Pinpoint the cell where the given text exists, returning its [x, y] midpoint coordinate. 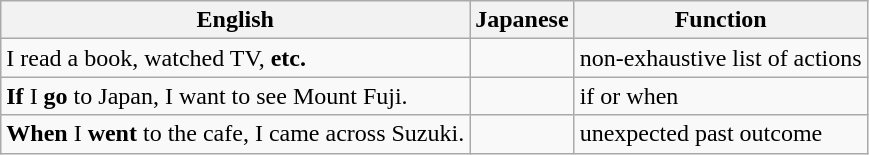
Function [720, 20]
When I went to the cafe, I came across Suzuki. [236, 134]
unexpected past outcome [720, 134]
if or when [720, 96]
I read a book, watched TV, etc. [236, 58]
non‑exhaustive list of actions [720, 58]
If I go to Japan, I want to see Mount Fuji. [236, 96]
Japanese [522, 20]
English [236, 20]
